Locate the cell with the specified text and output its [X, Y] center coordinate. 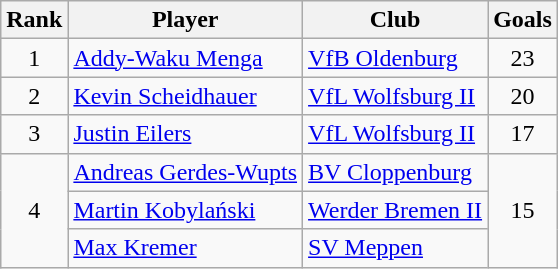
17 [523, 134]
Justin Eilers [186, 134]
2 [34, 96]
Addy-Waku Menga [186, 58]
Andreas Gerdes-Wupts [186, 172]
3 [34, 134]
Rank [34, 20]
4 [34, 210]
23 [523, 58]
Player [186, 20]
Kevin Scheidhauer [186, 96]
Max Kremer [186, 248]
Werder Bremen II [396, 210]
Goals [523, 20]
BV Cloppenburg [396, 172]
Club [396, 20]
VfB Oldenburg [396, 58]
1 [34, 58]
Martin Kobylański [186, 210]
SV Meppen [396, 248]
15 [523, 210]
20 [523, 96]
